Identify which cell holds the provided text, then report its [x, y] central coordinate. 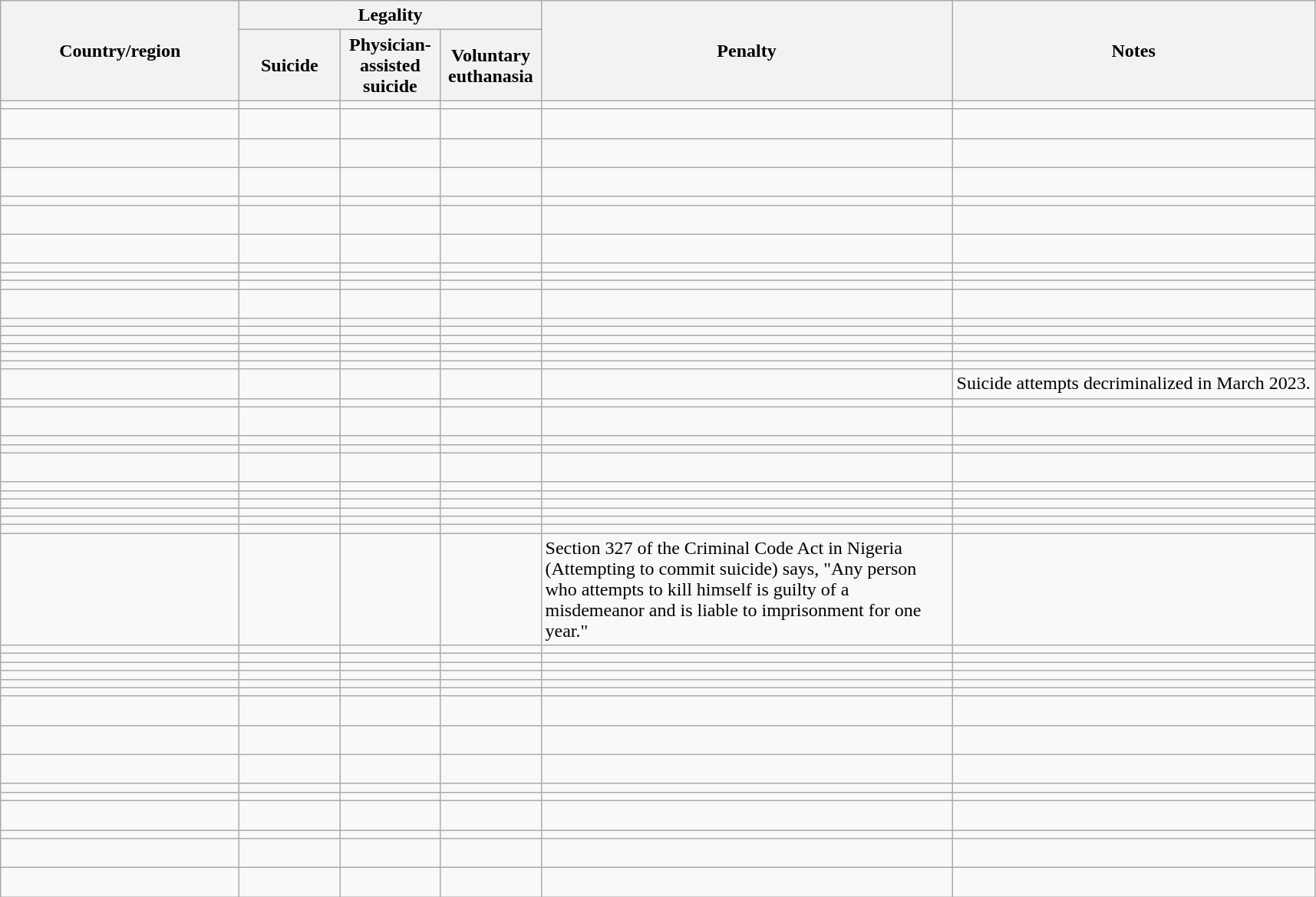
Notes [1133, 51]
Voluntary euthanasia [491, 65]
Physician-assisted suicide [390, 65]
Penalty [747, 51]
Country/region [120, 51]
Legality [390, 15]
Suicide [290, 65]
Suicide attempts decriminalized in March 2023. [1133, 384]
